Capture the cell that displays the provided text and extract its (X, Y) central coordinate. 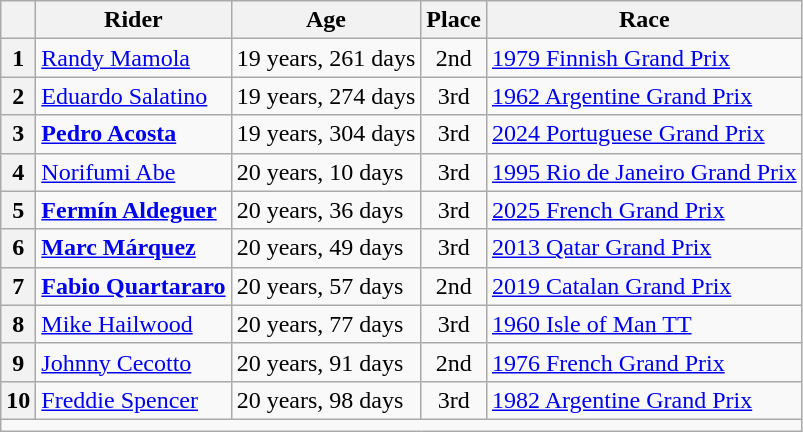
10 (18, 400)
19 years, 304 days (326, 134)
1 (18, 58)
8 (18, 324)
20 years, 98 days (326, 400)
6 (18, 248)
1960 Isle of Man TT (644, 324)
1962 Argentine Grand Prix (644, 96)
1982 Argentine Grand Prix (644, 400)
4 (18, 172)
20 years, 57 days (326, 286)
2024 Portuguese Grand Prix (644, 134)
Pedro Acosta (134, 134)
Johnny Cecotto (134, 362)
Marc Márquez (134, 248)
3 (18, 134)
Fabio Quartararo (134, 286)
2 (18, 96)
20 years, 77 days (326, 324)
Norifumi Abe (134, 172)
1995 Rio de Janeiro Grand Prix (644, 172)
20 years, 36 days (326, 210)
5 (18, 210)
Freddie Spencer (134, 400)
Rider (134, 20)
1979 Finnish Grand Prix (644, 58)
1976 French Grand Prix (644, 362)
2019 Catalan Grand Prix (644, 286)
2013 Qatar Grand Prix (644, 248)
Mike Hailwood (134, 324)
9 (18, 362)
Place (454, 20)
2025 French Grand Prix (644, 210)
7 (18, 286)
Fermín Aldeguer (134, 210)
Eduardo Salatino (134, 96)
20 years, 91 days (326, 362)
Race (644, 20)
Age (326, 20)
19 years, 261 days (326, 58)
20 years, 10 days (326, 172)
20 years, 49 days (326, 248)
19 years, 274 days (326, 96)
Randy Mamola (134, 58)
